Return the [x, y] coordinate for the center point of the cell that contains the specified text.  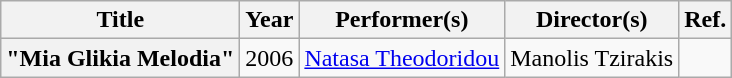
Natasa Theodoridou [402, 58]
Manolis Tzirakis [592, 58]
Ref. [706, 20]
Title [120, 20]
2006 [270, 58]
Performer(s) [402, 20]
"Mia Glikia Melodia" [120, 58]
Director(s) [592, 20]
Year [270, 20]
